Search for the cell housing the specified text and yield its [x, y] center coordinate. 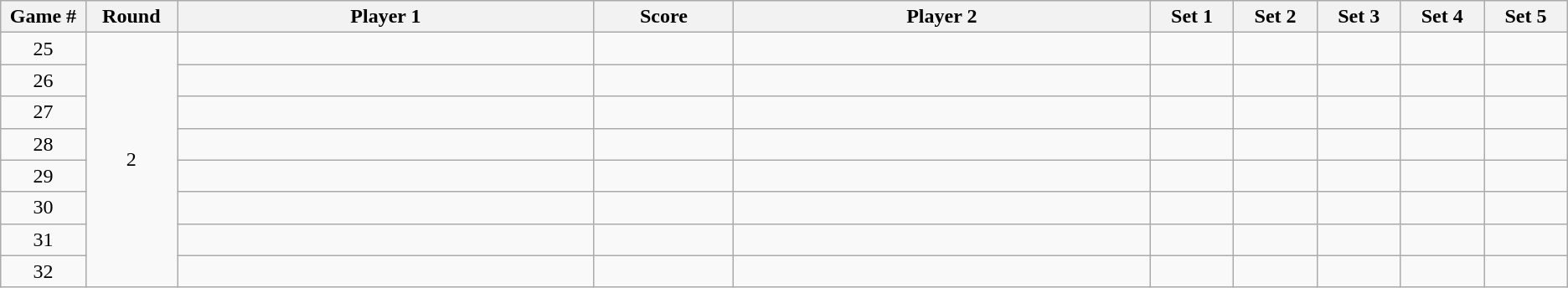
28 [44, 144]
31 [44, 239]
Set 3 [1359, 17]
Set 1 [1192, 17]
Round [131, 17]
25 [44, 49]
Score [663, 17]
Set 4 [1442, 17]
2 [131, 160]
32 [44, 271]
29 [44, 176]
Set 2 [1276, 17]
26 [44, 80]
Set 5 [1526, 17]
Player 1 [386, 17]
27 [44, 112]
Player 2 [941, 17]
30 [44, 208]
Game # [44, 17]
